Detect which cell encompasses the target text, then output its (X, Y) center coordinate. 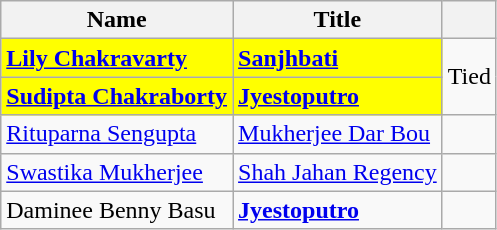
Title (338, 20)
Tied (469, 77)
Mukherjee Dar Bou (338, 134)
Swastika Mukherjee (117, 172)
Daminee Benny Basu (117, 210)
Sudipta Chakraborty (117, 96)
Rituparna Sengupta (117, 134)
Name (117, 20)
Lily Chakravarty (117, 58)
Sanjhbati (338, 58)
Shah Jahan Regency (338, 172)
